Detect which cell encompasses the target text, then output its [x, y] center coordinate. 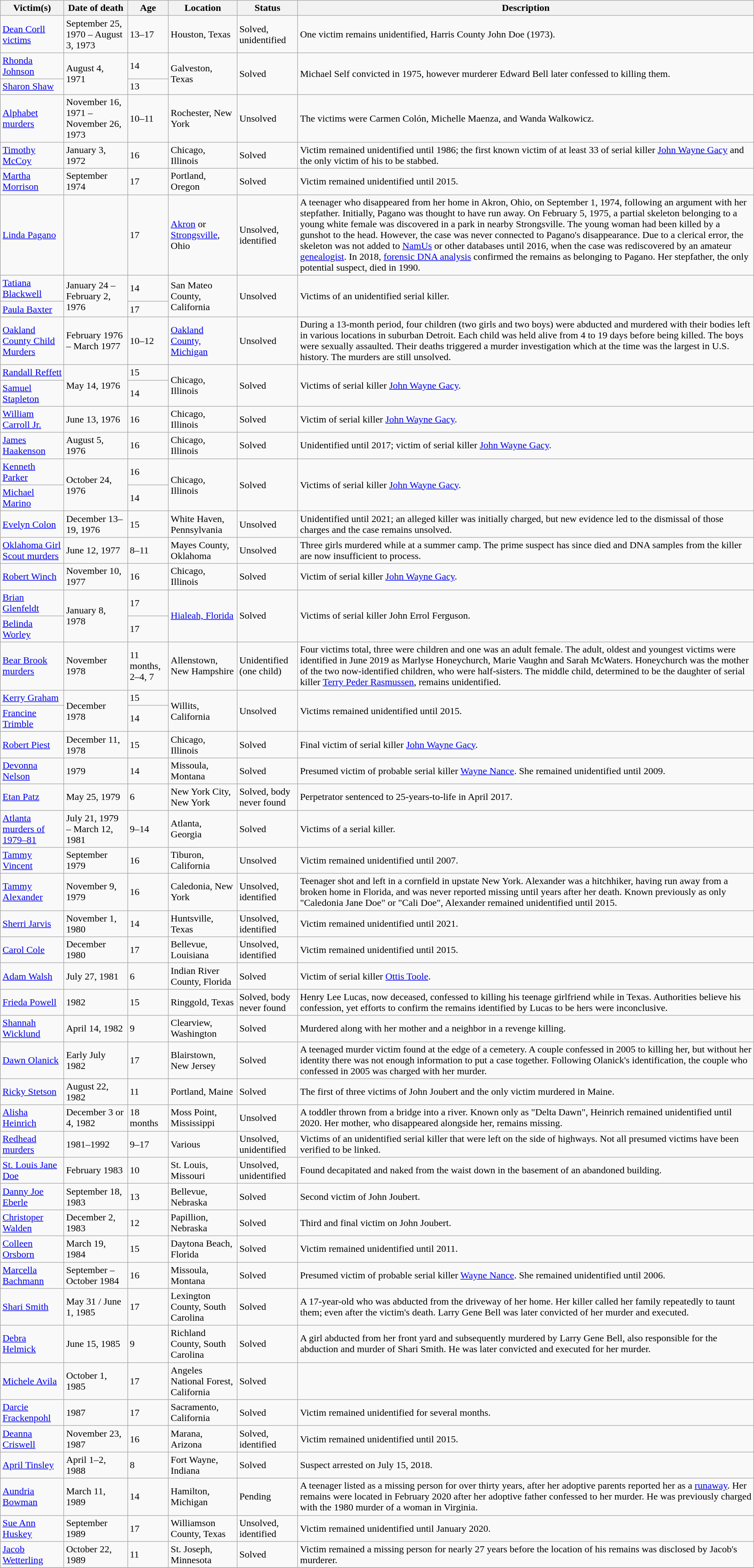
Frieda Powell [32, 1002]
Kenneth Parker [32, 472]
May 14, 1976 [96, 385]
Victims of an unidentified serial killer that were left on the side of highways. Not all presumed victims have been verified to be linked. [526, 1144]
Caledonia, New York [203, 892]
Paula Baxter [32, 309]
Oakland County Child Murders [32, 341]
Murdered along with her mother and a neighbor in a revenge killing. [526, 1029]
February 1976 – March 1977 [96, 341]
November 10, 1977 [96, 577]
Etan Patz [32, 797]
March 19, 1984 [96, 1249]
Michele Avila [32, 1381]
Robert Piest [32, 744]
November 9, 1979 [96, 892]
Date of death [96, 8]
Shannah Wicklund [32, 1029]
Brian Glenfeldt [32, 603]
9–14 [148, 829]
Francine Trimble [32, 719]
Tammy Alexander [32, 892]
Marcella Bachmann [32, 1275]
Hialeah, Florida [203, 616]
Victim remained unidentified until 2011. [526, 1249]
10–12 [148, 341]
Sue Ann Huskey [32, 1528]
Early July 1982 [96, 1060]
January 3, 1972 [96, 155]
Kerry Graham [32, 698]
Redhead murders [32, 1144]
Portland, Maine [203, 1092]
Sharon Shaw [32, 87]
December 1980 [96, 950]
Sacramento, California [203, 1413]
Samuel Stapleton [32, 393]
Alphabet murders [32, 118]
November 23, 1987 [96, 1439]
10 [148, 1170]
June 13, 1976 [96, 420]
Evelyn Colon [32, 524]
Bellevue, Louisiana [203, 950]
June 12, 1977 [96, 550]
September – October 1984 [96, 1275]
April 1–2, 1988 [96, 1465]
August 5, 1976 [96, 445]
Moss Point, Mississippi [203, 1118]
September 1979 [96, 860]
Debra Helmick [32, 1344]
August 4, 1971 [96, 73]
Rhonda Johnson [32, 66]
Presumed victim of probable serial killer Wayne Nance. She remained unidentified until 2009. [526, 771]
September 18, 1983 [96, 1196]
Dawn Olanick [32, 1060]
Suspect arrested on July 15, 2018. [526, 1465]
May 31 / June 1, 1985 [96, 1307]
Christoper Walden [32, 1223]
Victim of serial killer Ottis Toole. [526, 976]
September 25, 1970 – August 3, 1973 [96, 34]
Hamilton, Michigan [203, 1497]
Description [526, 8]
Akron or Strongsville, Ohio [203, 235]
New York City, New York [203, 797]
February 1983 [96, 1170]
1982 [96, 1002]
Victim remained unidentified until 2007. [526, 860]
Randall Reffett [32, 372]
Oklahoma Girl Scout murders [32, 550]
Richland County, South Carolina [203, 1344]
Victims of an unidentified serial killer. [526, 296]
Status [267, 8]
Three girls murdered while at a summer camp. The prime suspect has since died and DNA samples from the killer are now insufficient to process. [526, 550]
Victims of serial killer John Errol Ferguson. [526, 616]
8 [148, 1465]
Lexington County, South Carolina [203, 1307]
Found decapitated and naked from the waist down in the basement of an abandoned building. [526, 1170]
Darcie Frackenpohl [32, 1413]
Clearview, Washington [203, 1029]
The first of three victims of John Joubert and the only victim murdered in Maine. [526, 1092]
Solved, unidentified [267, 34]
December 3 or 4, 1982 [96, 1118]
May 25, 1979 [96, 797]
Daytona Beach, Florida [203, 1249]
Rochester, New York [203, 118]
Indian River County, Florida [203, 976]
Solved, identified [267, 1439]
December 1978 [96, 710]
Sherri Jarvis [32, 924]
White Haven, Pennsylvania [203, 524]
Ringgold, Texas [203, 1002]
Robert Winch [32, 577]
Victim remained unidentified until 2021. [526, 924]
Perpetrator sentenced to 25-years-to-life in April 2017. [526, 797]
1979 [96, 771]
Dean Corll victims [32, 34]
Michael Self convicted in 1975, however murderer Edward Bell later confessed to killing them. [526, 73]
Victim(s) [32, 8]
January 8, 1978 [96, 616]
Jacob Wetterling [32, 1555]
Adam Walsh [32, 976]
Pending [267, 1497]
November 16, 1971 – November 26, 1973 [96, 118]
Deanna Criswell [32, 1439]
13–17 [148, 34]
10–11 [148, 118]
St. Joseph, Minnesota [203, 1555]
Marana, Arizona [203, 1439]
Blairstown, New Jersey [203, 1060]
April Tinsley [32, 1465]
Portland, Oregon [203, 181]
11 months, 2–4, 7 [148, 666]
St. Louis, Missouri [203, 1170]
Various [203, 1144]
December 2, 1983 [96, 1223]
1987 [96, 1413]
Carol Cole [32, 950]
Oakland County, Michigan [203, 341]
James Haakenson [32, 445]
Willits, California [203, 710]
Victims of a serial killer. [526, 829]
Devonna Nelson [32, 771]
Tatiana Blackwell [32, 288]
Linda Pagano [32, 235]
Mayes County, Oklahoma [203, 550]
March 11, 1989 [96, 1497]
18 months [148, 1118]
Michael Marino [32, 498]
Williamson County, Texas [203, 1528]
September 1989 [96, 1528]
Houston, Texas [203, 34]
Age [148, 8]
Alisha Heinrich [32, 1118]
October 22, 1989 [96, 1555]
Atlanta murders of 1979–81 [32, 829]
Atlanta, Georgia [203, 829]
Allenstown, New Hampshire [203, 666]
August 22, 1982 [96, 1092]
12 [148, 1223]
Martha Morrison [32, 181]
Tammy Vincent [32, 860]
Danny Joe Eberle [32, 1196]
San Mateo County, California [203, 296]
November 1, 1980 [96, 924]
1981–1992 [96, 1144]
December 11, 1978 [96, 744]
Ricky Stetson [32, 1092]
July 27, 1981 [96, 976]
October 24, 1976 [96, 485]
November 1978 [96, 666]
Colleen Orsborn [32, 1249]
One victim remains unidentified, Harris County John Doe (1973). [526, 34]
Unidentified (one child) [267, 666]
April 14, 1982 [96, 1029]
Location [203, 8]
William Carroll Jr. [32, 420]
Victims remained unidentified until 2015. [526, 710]
Victim remained unidentified for several months. [526, 1413]
9–17 [148, 1144]
Aundria Bowman [32, 1497]
Bear Brook murders [32, 666]
June 15, 1985 [96, 1344]
Tiburon, California [203, 860]
Galveston, Texas [203, 73]
Victim remained unidentified until January 2020. [526, 1528]
The victims were Carmen Colón, Michelle Maenza, and Wanda Walkowicz. [526, 118]
Final victim of serial killer John Wayne Gacy. [526, 744]
Presumed victim of probable serial killer Wayne Nance. She remained unidentified until 2006. [526, 1275]
Victim remained a missing person for nearly 27 years before the location of his remains was disclosed by Jacob's murderer. [526, 1555]
Second victim of John Joubert. [526, 1196]
July 21, 1979 – March 12, 1981 [96, 829]
October 1, 1985 [96, 1381]
September 1974 [96, 181]
Huntsville, Texas [203, 924]
Third and final victim on John Joubert. [526, 1223]
December 13–19, 1976 [96, 524]
January 24 – February 2, 1976 [96, 296]
Belinda Worley [32, 629]
Unidentified until 2017; victim of serial killer John Wayne Gacy. [526, 445]
Timothy McCoy [32, 155]
St. Louis Jane Doe [32, 1170]
Angeles National Forest, California [203, 1381]
Bellevue, Nebraska [203, 1196]
Shari Smith [32, 1307]
Papillion, Nebraska [203, 1223]
Fort Wayne, Indiana [203, 1465]
8–11 [148, 550]
